For the text-containing cell, return its midpoint in (x, y) coordinate format. 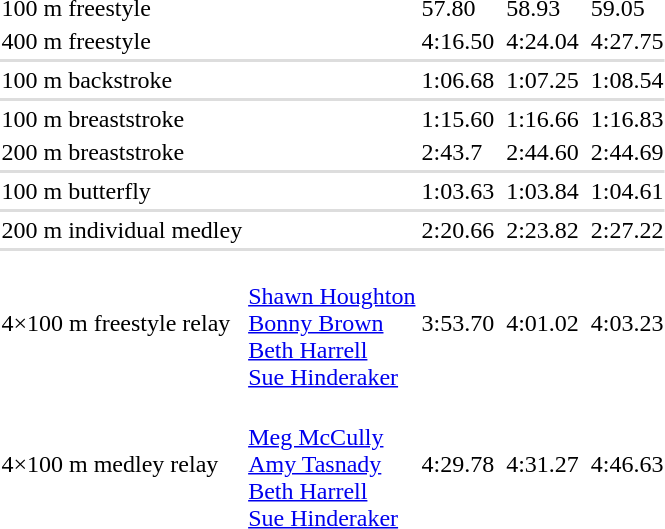
Shawn HoughtonBonny BrownBeth HarrellSue Hinderaker (332, 323)
3:53.70 (458, 323)
200 m individual medley (122, 230)
200 m breaststroke (122, 152)
1:03.63 (458, 191)
2:44.60 (543, 152)
1:08.54 (627, 80)
2:23.82 (543, 230)
1:07.25 (543, 80)
100 m butterfly (122, 191)
100 m breaststroke (122, 119)
1:03.84 (543, 191)
1:16.83 (627, 119)
2:43.7 (458, 152)
4:03.23 (627, 323)
4:01.02 (543, 323)
4:24.04 (543, 41)
2:44.69 (627, 152)
2:20.66 (458, 230)
1:15.60 (458, 119)
100 m backstroke (122, 80)
4:16.50 (458, 41)
4×100 m freestyle relay (122, 323)
1:06.68 (458, 80)
4:27.75 (627, 41)
1:04.61 (627, 191)
2:27.22 (627, 230)
400 m freestyle (122, 41)
1:16.66 (543, 119)
